From the cell containing the given text, extract its center point as (X, Y) coordinate. 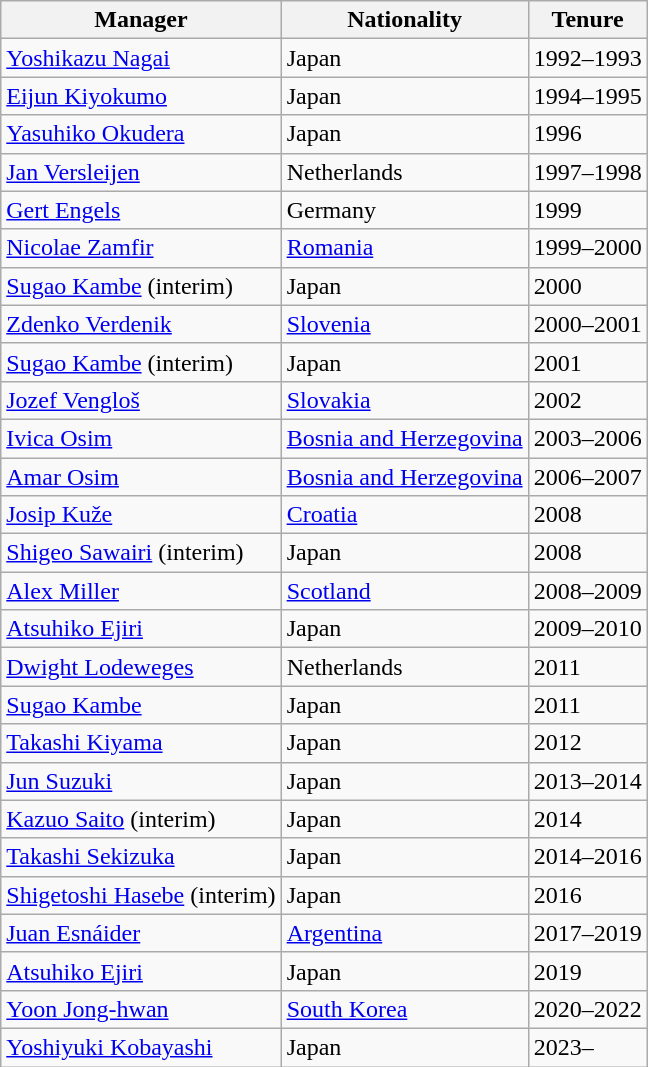
2003–2006 (588, 438)
Amar Osim (141, 477)
2014–2016 (588, 857)
Slovenia (404, 324)
2002 (588, 400)
Tenure (588, 20)
Shigeo Sawairi (interim) (141, 553)
1996 (588, 134)
2016 (588, 895)
1994–1995 (588, 96)
Yoon Jong-hwan (141, 1009)
Dwight Lodeweges (141, 667)
Takashi Kiyama (141, 743)
Alex Miller (141, 591)
Zdenko Verdenik (141, 324)
Romania (404, 248)
Argentina (404, 933)
Takashi Sekizuka (141, 857)
1999 (588, 210)
Josip Kuže (141, 515)
1992–1993 (588, 58)
Yoshikazu Nagai (141, 58)
Sugao Kambe (141, 705)
Manager (141, 20)
Nicolae Zamfir (141, 248)
2020–2022 (588, 1009)
Nationality (404, 20)
2013–2014 (588, 781)
Ivica Osim (141, 438)
Scotland (404, 591)
2009–2010 (588, 629)
Croatia (404, 515)
2012 (588, 743)
Jan Versleijen (141, 172)
2000–2001 (588, 324)
2017–2019 (588, 933)
Yoshiyuki Kobayashi (141, 1047)
Eijun Kiyokumo (141, 96)
2006–2007 (588, 477)
2023– (588, 1047)
South Korea (404, 1009)
2008–2009 (588, 591)
1997–1998 (588, 172)
Kazuo Saito (interim) (141, 819)
1999–2000 (588, 248)
Slovakia (404, 400)
Shigetoshi Hasebe (interim) (141, 895)
2000 (588, 286)
2001 (588, 362)
Gert Engels (141, 210)
Germany (404, 210)
2019 (588, 971)
Jozef Vengloš (141, 400)
2014 (588, 819)
Jun Suzuki (141, 781)
Yasuhiko Okudera (141, 134)
Juan Esnáider (141, 933)
